Detect which cell encompasses the target text, then output its (x, y) center coordinate. 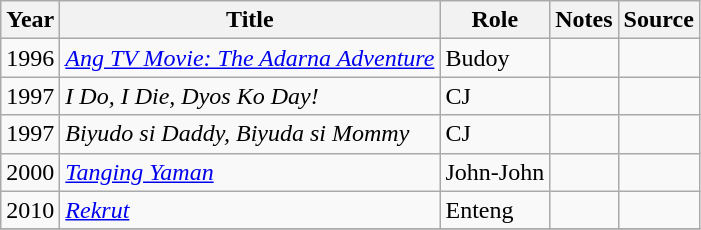
Ang TV Movie: The Adarna Adventure (250, 58)
1996 (30, 58)
Role (495, 20)
John-John (495, 172)
Title (250, 20)
I Do, I Die, Dyos Ko Day! (250, 96)
Year (30, 20)
Source (658, 20)
2000 (30, 172)
Rekrut (250, 210)
Notes (584, 20)
2010 (30, 210)
Enteng (495, 210)
Budoy (495, 58)
Biyudo si Daddy, Biyuda si Mommy (250, 134)
Tanging Yaman (250, 172)
